Extract the (x, y) coordinate from the center of the cell holding the provided text.  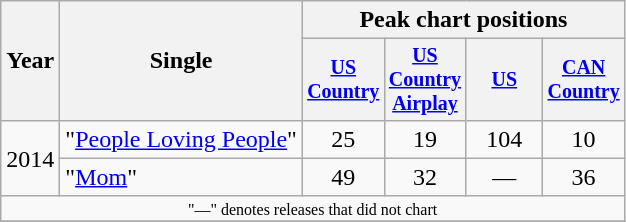
Single (182, 61)
"People Loving People" (182, 139)
2014 (30, 158)
19 (425, 139)
"Mom" (182, 177)
49 (343, 177)
10 (584, 139)
104 (504, 139)
CAN Country (584, 80)
Peak chart positions (463, 20)
36 (584, 177)
"—" denotes releases that did not chart (313, 208)
32 (425, 177)
— (504, 177)
Year (30, 61)
US Country Airplay (425, 80)
25 (343, 139)
US (504, 80)
US Country (343, 80)
